Pinpoint the cell where the given text exists, returning its (X, Y) midpoint coordinate. 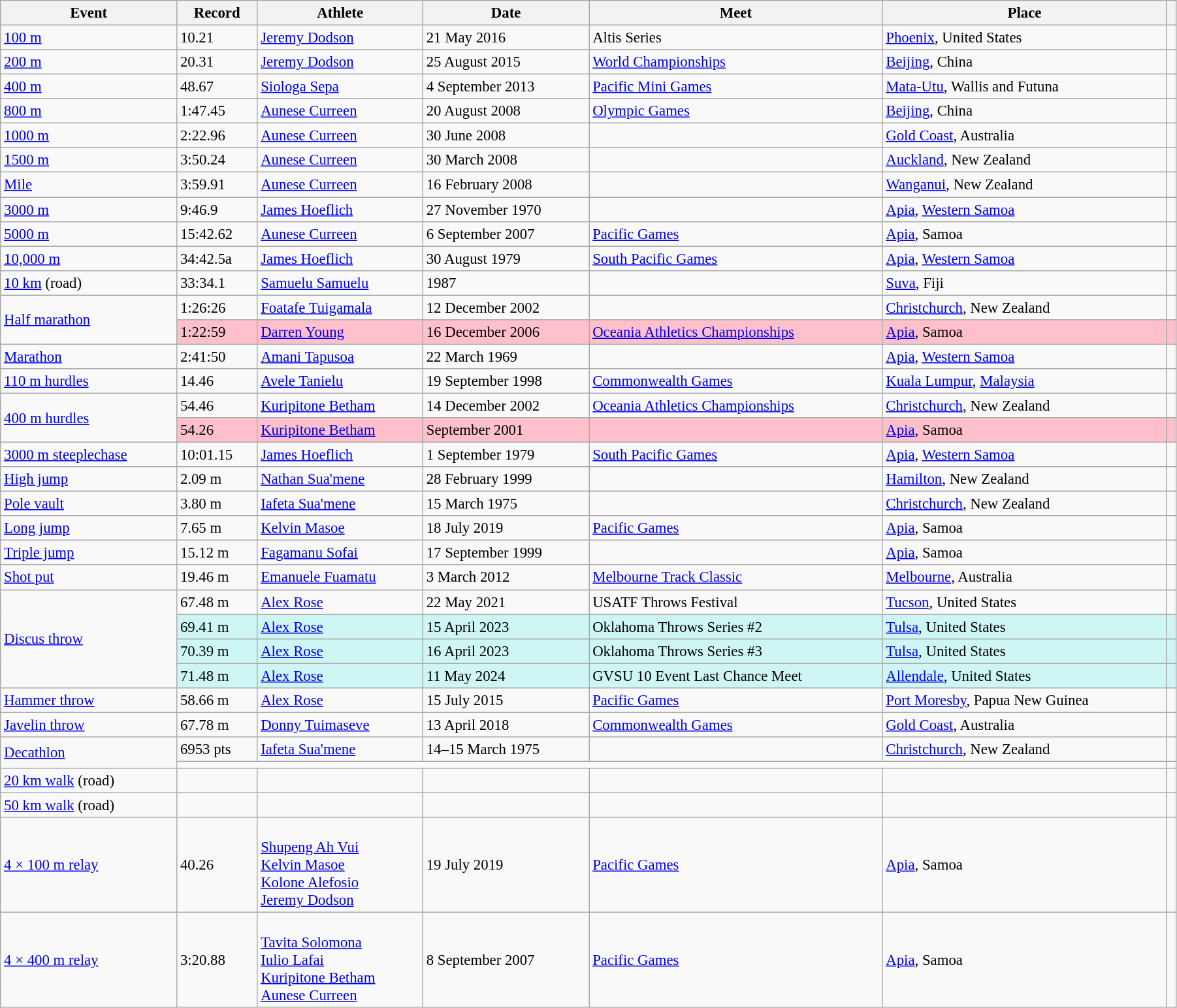
25 August 2015 (506, 62)
Allendale, United States (1024, 676)
September 2001 (506, 430)
Fagamanu Sofai (340, 553)
Oklahoma Throws Series #3 (735, 651)
17 September 1999 (506, 553)
10,000 m (89, 259)
1500 m (89, 160)
3.80 m (217, 504)
20 km walk (road) (89, 781)
54.46 (217, 405)
Foatafe Tuigamala (340, 307)
Siologa Sepa (340, 87)
Mile (89, 185)
15 April 2023 (506, 627)
6 September 2007 (506, 234)
Amani Tapusoa (340, 356)
15 March 1975 (506, 504)
100 m (89, 38)
3 March 2012 (506, 578)
1000 m (89, 136)
15:42.62 (217, 234)
Auckland, New Zealand (1024, 160)
Donny Tuimaseve (340, 725)
16 February 2008 (506, 185)
Record (217, 13)
69.41 m (217, 627)
3:20.88 (217, 960)
19.46 m (217, 578)
Kelvin Masoe (340, 528)
Marathon (89, 356)
10.21 (217, 38)
Shot put (89, 578)
3000 m steeplechase (89, 455)
Meet (735, 13)
1:47.45 (217, 111)
70.39 m (217, 651)
1987 (506, 283)
3000 m (89, 210)
High jump (89, 479)
34:42.5a (217, 259)
Hamilton, New Zealand (1024, 479)
USATF Throws Festival (735, 602)
1:22:59 (217, 332)
30 June 2008 (506, 136)
110 m hurdles (89, 381)
4 × 400 m relay (89, 960)
Pole vault (89, 504)
3:59.91 (217, 185)
800 m (89, 111)
14.46 (217, 381)
33:34.1 (217, 283)
48.67 (217, 87)
19 July 2019 (506, 865)
Phoenix, United States (1024, 38)
Hammer throw (89, 701)
1 September 1979 (506, 455)
27 November 1970 (506, 210)
15.12 m (217, 553)
Mata-Utu, Wallis and Futuna (1024, 87)
Kuala Lumpur, Malaysia (1024, 381)
15 July 2015 (506, 701)
19 September 1998 (506, 381)
20 August 2008 (506, 111)
200 m (89, 62)
30 March 2008 (506, 160)
Port Moresby, Papua New Guinea (1024, 701)
Suva, Fiji (1024, 283)
12 December 2002 (506, 307)
Discus throw (89, 638)
54.26 (217, 430)
Triple jump (89, 553)
13 April 2018 (506, 725)
2:41:50 (217, 356)
4 × 100 m relay (89, 865)
14 December 2002 (506, 405)
2.09 m (217, 479)
Olympic Games (735, 111)
10:01.15 (217, 455)
Emanuele Fuamatu (340, 578)
Athlete (340, 13)
11 May 2024 (506, 676)
Melbourne, Australia (1024, 578)
Shupeng Ah VuiKelvin MasoeKolone AlefosioJeremy Dodson (340, 865)
Darren Young (340, 332)
71.48 m (217, 676)
Event (89, 13)
28 February 1999 (506, 479)
GVSU 10 Event Last Chance Meet (735, 676)
20.31 (217, 62)
3:50.24 (217, 160)
10 km (road) (89, 283)
Samuelu Samuelu (340, 283)
Pacific Mini Games (735, 87)
Avele Tanielu (340, 381)
Tavita SolomonaIulio LafaiKuripitone BethamAunese Curreen (340, 960)
Nathan Sua'mene (340, 479)
30 August 1979 (506, 259)
58.66 m (217, 701)
22 March 1969 (506, 356)
7.65 m (217, 528)
14–15 March 1975 (506, 749)
67.78 m (217, 725)
4 September 2013 (506, 87)
Wanganui, New Zealand (1024, 185)
50 km walk (road) (89, 806)
21 May 2016 (506, 38)
6953 pts (217, 749)
Oklahoma Throws Series #2 (735, 627)
400 m (89, 87)
16 April 2023 (506, 651)
22 May 2021 (506, 602)
Long jump (89, 528)
Tucson, United States (1024, 602)
67.48 m (217, 602)
Place (1024, 13)
18 July 2019 (506, 528)
Melbourne Track Classic (735, 578)
9:46.9 (217, 210)
1:26:26 (217, 307)
5000 m (89, 234)
400 m hurdles (89, 418)
World Championships (735, 62)
2:22.96 (217, 136)
Date (506, 13)
Altis Series (735, 38)
Half marathon (89, 320)
16 December 2006 (506, 332)
Javelin throw (89, 725)
8 September 2007 (506, 960)
Decathlon (89, 753)
40.26 (217, 865)
